Return the [x, y] coordinate for the center point of the cell that contains the specified text.  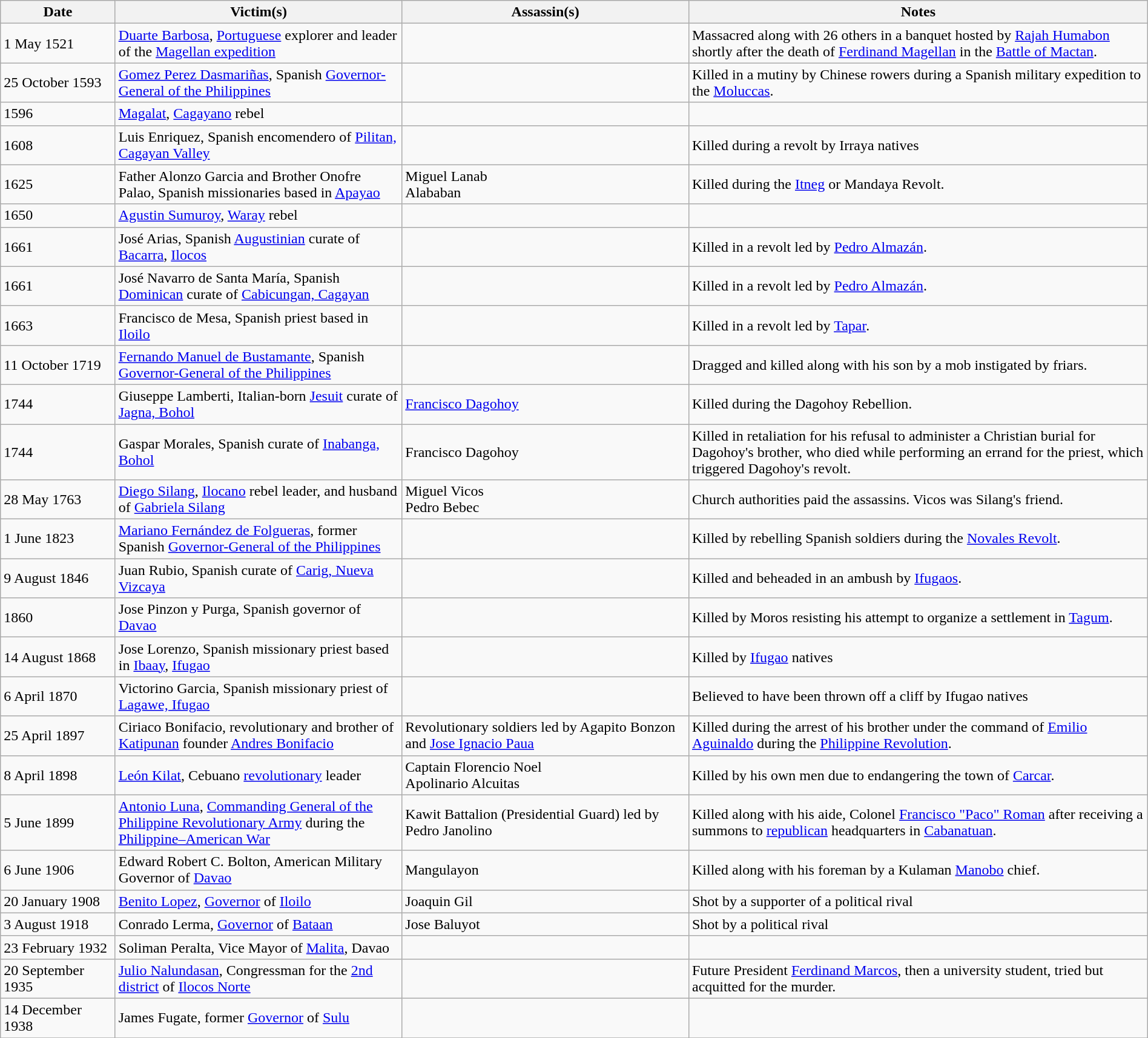
Believed to have been thrown off a cliff by Ifugao natives [918, 696]
Killed by Ifugao natives [918, 657]
1650 [58, 215]
Dragged and killed along with his son by a mob instigated by friars. [918, 364]
Killed and beheaded in an ambush by Ifugaos. [918, 579]
3 August 1918 [58, 924]
Church authorities paid the assassins. Vicos was Silang's friend. [918, 500]
Killed along with his foreman by a Kulaman Manobo chief. [918, 870]
Notes [918, 12]
6 April 1870 [58, 696]
Soliman Peralta, Vice Mayor of Malita, Davao [259, 947]
Revolutionary soldiers led by Agapito Bonzon and Jose Ignacio Paua [546, 736]
14 August 1868 [58, 657]
Victorino Garcia, Spanish missionary priest of Lagawe, Ifugao [259, 696]
20 September 1935 [58, 978]
1860 [58, 617]
Jose Lorenzo, Spanish missionary priest based in Ibaay, Ifugao [259, 657]
Killed by Moros resisting his attempt to organize a settlement in Tagum. [918, 617]
8 April 1898 [58, 775]
Kawit Battalion (Presidential Guard) led by Pedro Janolino [546, 823]
Killed during the arrest of his brother under the command of Emilio Aguinaldo during the Philippine Revolution. [918, 736]
1 June 1823 [58, 539]
Victim(s) [259, 12]
6 June 1906 [58, 870]
9 August 1846 [58, 579]
1608 [58, 145]
José Arias, Spanish Augustinian curate of Bacarra, Ilocos [259, 247]
Miguel LanabAlababan [546, 184]
Massacred along with 26 others in a banquet hosted by Rajah Humabon shortly after the death of Ferdinand Magellan in the Battle of Mactan. [918, 44]
Killed during the Dagohoy Rebellion. [918, 404]
20 January 1908 [58, 901]
Shot by a supporter of a political rival [918, 901]
Ciriaco Bonifacio, revolutionary and brother of Katipunan founder Andres Bonifacio [259, 736]
Miguel VicosPedro Bebec [546, 500]
Assassin(s) [546, 12]
Killed in a revolt led by Tapar. [918, 326]
Jose Baluyot [546, 924]
Killed during the Itneg or Mandaya Revolt. [918, 184]
Gaspar Morales, Spanish curate of Inabanga, Bohol [259, 452]
Francisco de Mesa, Spanish priest based in Iloilo [259, 326]
Conrado Lerma, Governor of Bataan [259, 924]
Edward Robert C. Bolton, American Military Governor of Davao [259, 870]
11 October 1719 [58, 364]
23 February 1932 [58, 947]
25 October 1593 [58, 82]
Mariano Fernández de Folgueras, former Spanish Governor-General of the Philippines [259, 539]
James Fugate, former Governor of Sulu [259, 1018]
14 December 1938 [58, 1018]
Giuseppe Lamberti, Italian-born Jesuit curate of Jagna, Bohol [259, 404]
José Navarro de Santa María, Spanish Dominican curate of Cabicungan, Cagayan [259, 286]
Julio Nalundasan, Congressman for the 2nd district of Ilocos Norte [259, 978]
Killed by rebelling Spanish soldiers during the Novales Revolt. [918, 539]
1625 [58, 184]
Joaquin Gil [546, 901]
Benito Lopez, Governor of Iloilo [259, 901]
Killed by his own men due to endangering the town of Carcar. [918, 775]
Captain Florencio NoelApolinario Alcuitas [546, 775]
Father Alonzo Garcia and Brother Onofre Palao, Spanish missionaries based in Apayao [259, 184]
Agustin Sumuroy, Waray rebel [259, 215]
25 April 1897 [58, 736]
Killed along with his aide, Colonel Francisco "Paco" Roman after receiving a summons to republican headquarters in Cabanatuan. [918, 823]
Juan Rubio, Spanish curate of Carig, Nueva Vizcaya [259, 579]
1 May 1521 [58, 44]
Duarte Barbosa, Portuguese explorer and leader of the Magellan expedition [259, 44]
Diego Silang, Ilocano rebel leader, and husband of Gabriela Silang [259, 500]
Gomez Perez Dasmariñas, Spanish Governor-General of the Philippines [259, 82]
Antonio Luna, Commanding General of the Philippine Revolutionary Army during the Philippine–American War [259, 823]
Jose Pinzon y Purga, Spanish governor of Davao [259, 617]
1663 [58, 326]
Future President Ferdinand Marcos, then a university student, tried but acquitted for the murder. [918, 978]
Fernando Manuel de Bustamante, Spanish Governor-General of the Philippines [259, 364]
Date [58, 12]
Shot by a political rival [918, 924]
5 June 1899 [58, 823]
Mangulayon [546, 870]
Magalat, Cagayano rebel [259, 114]
Killed in a mutiny by Chinese rowers during a Spanish military expedition to the Moluccas. [918, 82]
Luis Enriquez, Spanish encomendero of Pilitan, Cagayan Valley [259, 145]
28 May 1763 [58, 500]
Killed during a revolt by Irraya natives [918, 145]
León Kilat, Cebuano revolutionary leader [259, 775]
1596 [58, 114]
